From the cell containing the given text, extract its center point as (X, Y) coordinate. 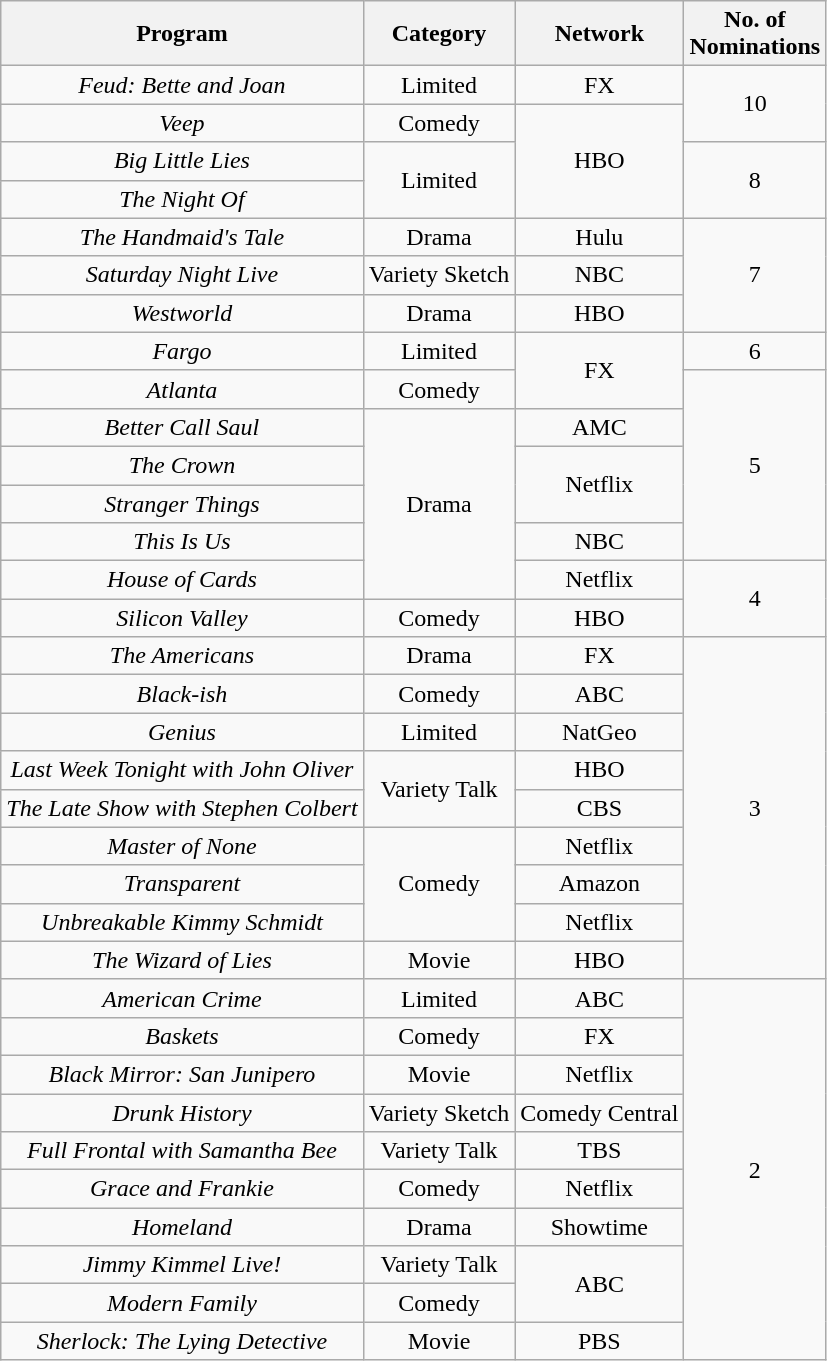
This Is Us (182, 542)
Better Call Saul (182, 427)
Silicon Valley (182, 618)
Master of None (182, 846)
Amazon (600, 884)
Showtime (600, 1227)
TBS (600, 1151)
The Late Show with Stephen Colbert (182, 808)
The Night Of (182, 199)
Category (439, 34)
Program (182, 34)
Stranger Things (182, 503)
5 (755, 465)
Drunk History (182, 1113)
Homeland (182, 1227)
CBS (600, 808)
The Americans (182, 656)
Unbreakable Kimmy Schmidt (182, 922)
Atlanta (182, 389)
10 (755, 104)
The Handmaid's Tale (182, 237)
Network (600, 34)
Full Frontal with Samantha Bee (182, 1151)
The Wizard of Lies (182, 960)
Jimmy Kimmel Live! (182, 1265)
Last Week Tonight with John Oliver (182, 770)
Fargo (182, 351)
2 (755, 1170)
NatGeo (600, 732)
Genius (182, 732)
The Crown (182, 465)
8 (755, 180)
House of Cards (182, 580)
Sherlock: The Lying Detective (182, 1341)
Black Mirror: San Junipero (182, 1074)
AMC (600, 427)
Feud: Bette and Joan (182, 85)
Comedy Central (600, 1113)
7 (755, 275)
4 (755, 599)
Veep (182, 123)
Modern Family (182, 1303)
No. ofNominations (755, 34)
Westworld (182, 313)
3 (755, 808)
American Crime (182, 998)
Grace and Frankie (182, 1189)
6 (755, 351)
Saturday Night Live (182, 275)
Baskets (182, 1036)
Big Little Lies (182, 161)
Transparent (182, 884)
Hulu (600, 237)
PBS (600, 1341)
Black-ish (182, 694)
